From the cell containing the given text, extract its center point as (x, y) coordinate. 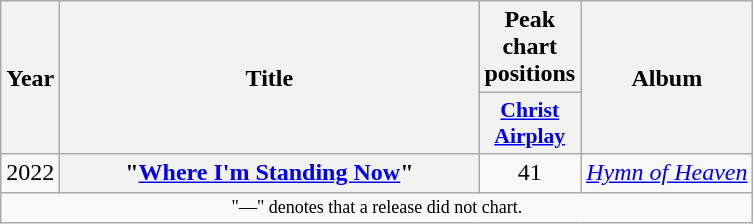
Album (667, 78)
41 (530, 173)
Christ Airplay (530, 124)
Year (30, 78)
2022 (30, 173)
Title (270, 78)
"Where I'm Standing Now" (270, 173)
"—" denotes that a release did not chart. (377, 208)
Peak chart positions (530, 47)
Hymn of Heaven (667, 173)
